Output the [x, y] coordinate of the center of the cell containing the given text.  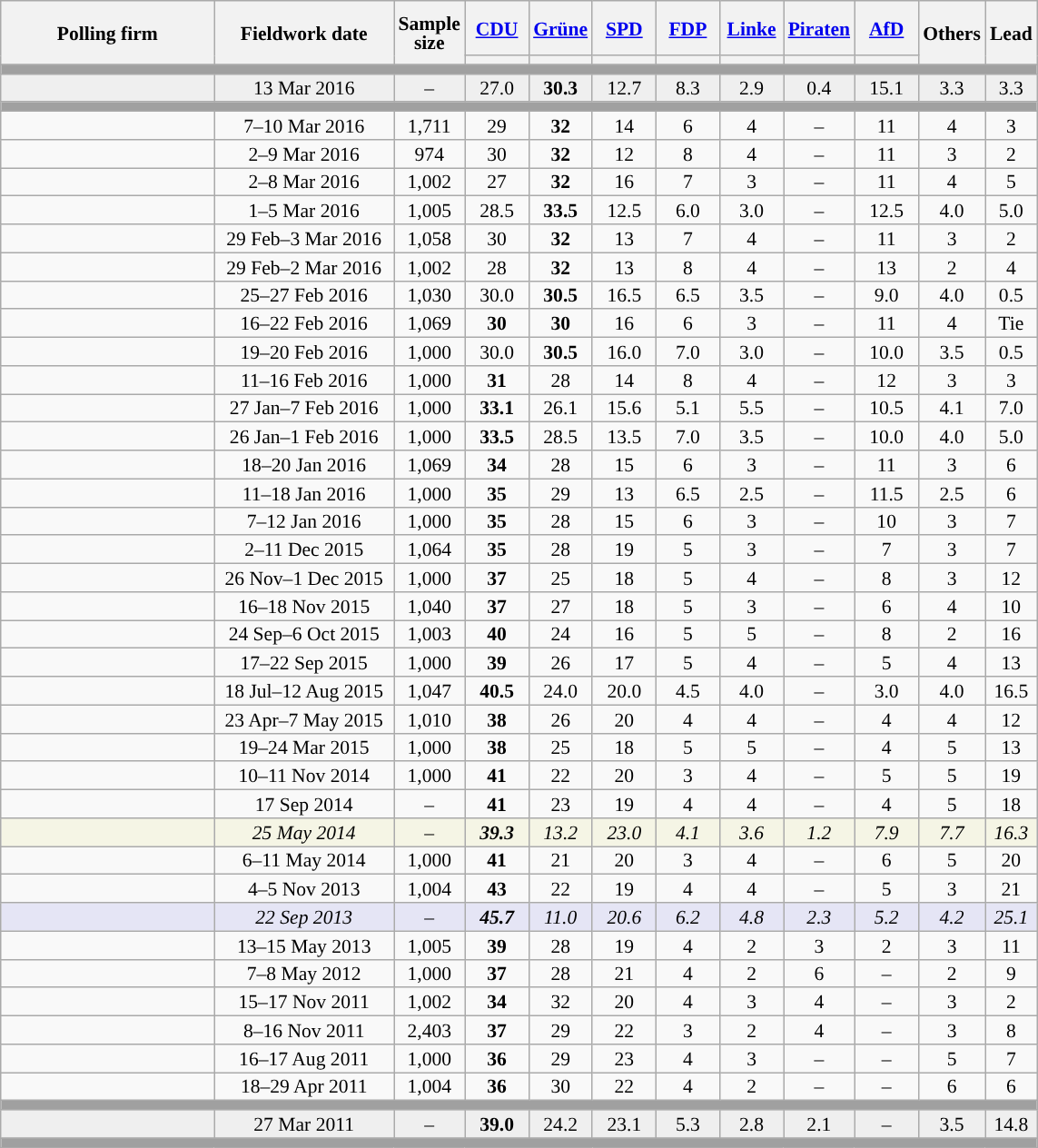
27 Mar 2011 [304, 1124]
Linke [751, 28]
16.3 [1012, 832]
1,064 [430, 550]
15.1 [886, 87]
15–17 Nov 2011 [304, 1003]
2,403 [430, 1030]
Piraten [819, 28]
5.1 [687, 409]
5.5 [751, 409]
1,040 [430, 607]
1,047 [430, 690]
45.7 [497, 917]
40 [497, 634]
5.2 [886, 917]
6–11 May 2014 [304, 861]
8–16 Nov 2011 [304, 1030]
33.1 [497, 409]
15.6 [624, 409]
4–5 Nov 2013 [304, 888]
17–22 Sep 2015 [304, 663]
25.1 [1012, 917]
1,030 [430, 294]
20.6 [624, 917]
4.5 [687, 690]
1.2 [819, 832]
29 Feb–3 Mar 2016 [304, 238]
29 Feb–2 Mar 2016 [304, 267]
26 Jan–1 Feb 2016 [304, 436]
31 [497, 380]
10–11 Nov 2014 [304, 776]
16–18 Nov 2015 [304, 607]
16.0 [624, 352]
11–18 Jan 2016 [304, 492]
40.5 [497, 690]
27 Jan–7 Feb 2016 [304, 409]
25 May 2014 [304, 832]
13 Mar 2016 [304, 87]
26 Nov–1 Dec 2015 [304, 578]
4.8 [751, 917]
19–20 Feb 2016 [304, 352]
2–11 Dec 2015 [304, 550]
13.2 [560, 832]
7–8 May 2012 [304, 974]
7–10 Mar 2016 [304, 125]
11.0 [560, 917]
24.0 [560, 690]
18–29 Apr 2011 [304, 1086]
7.9 [886, 832]
6.2 [687, 917]
25–27 Feb 2016 [304, 294]
Tie [1012, 323]
6.0 [687, 211]
2.3 [819, 917]
19–24 Mar 2015 [304, 747]
17 Sep 2014 [304, 805]
1,711 [430, 125]
2–9 Mar 2016 [304, 154]
16–22 Feb 2016 [304, 323]
7–12 Jan 2016 [304, 521]
11.5 [886, 492]
Polling firm [107, 33]
4.2 [952, 917]
13.5 [624, 436]
974 [430, 154]
1,058 [430, 238]
24 [560, 634]
CDU [497, 28]
5.3 [687, 1124]
39.0 [497, 1124]
Samplesize [430, 33]
SPD [624, 28]
1,010 [430, 719]
14.8 [1012, 1124]
18–20 Jan 2016 [304, 465]
2.1 [819, 1124]
9.0 [886, 294]
18 Jul–12 Aug 2015 [304, 690]
43 [497, 888]
Grüne [560, 28]
AfD [886, 28]
16–17 Aug 2011 [304, 1059]
27.0 [497, 87]
7.7 [952, 832]
9 [1012, 974]
1–5 Mar 2016 [304, 211]
Fieldwork date [304, 33]
39.3 [497, 832]
2.8 [751, 1124]
13–15 May 2013 [304, 945]
3.6 [751, 832]
0.4 [819, 87]
22 Sep 2013 [304, 917]
17 [624, 663]
Others [952, 33]
24.2 [560, 1124]
23.0 [624, 832]
2.9 [751, 87]
11–16 Feb 2016 [304, 380]
Lead [1012, 33]
23.1 [624, 1124]
8.3 [687, 87]
24 Sep–6 Oct 2015 [304, 634]
2–8 Mar 2016 [304, 182]
26.1 [560, 409]
1,003 [430, 634]
12.7 [624, 87]
FDP [687, 28]
30.3 [560, 87]
10.5 [886, 409]
23 Apr–7 May 2015 [304, 719]
20.0 [624, 690]
